Determine the (x, y) coordinate at the center of the cell enclosing the given text.  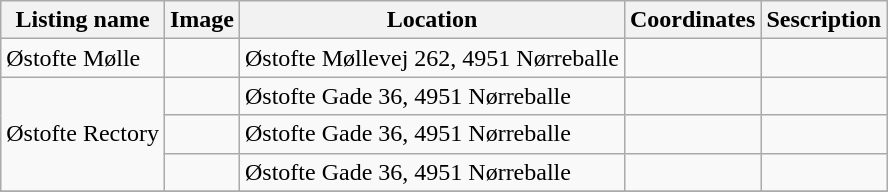
Coordinates (692, 20)
Østofte Rectory (83, 134)
Østofte Mølle (83, 58)
Image (202, 20)
Listing name (83, 20)
Østofte Møllevej 262, 4951 Nørreballe (432, 58)
Location (432, 20)
Sescription (824, 20)
